Scan for the cell matching the given text and deliver its [x, y] coordinate at center. 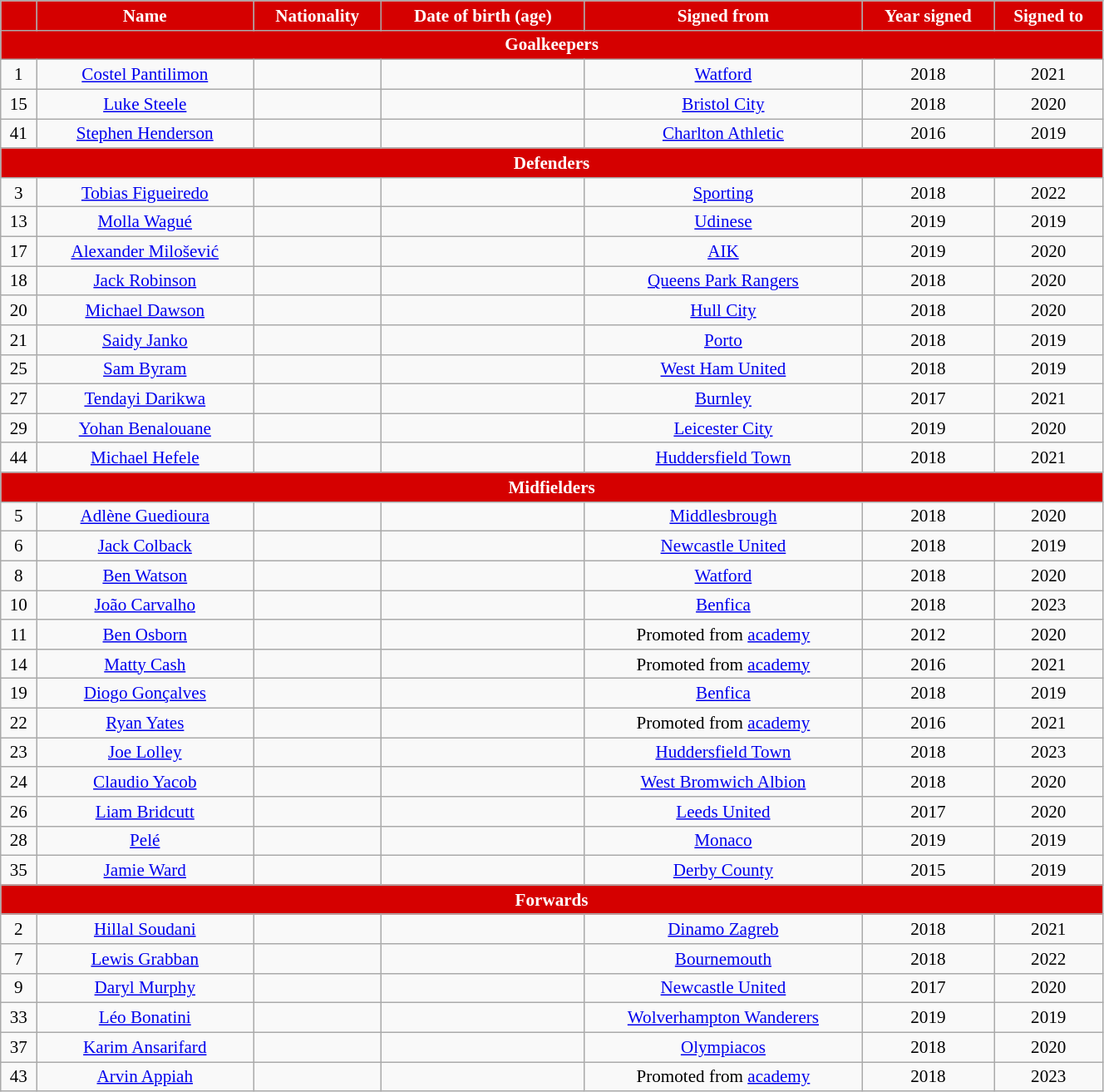
11 [18, 634]
9 [18, 988]
West Bromwich Albion [723, 782]
22 [18, 722]
Burnley [723, 399]
Léo Bonatini [145, 1018]
Sam Byram [145, 369]
Queens Park Rangers [723, 281]
Lewis Grabban [145, 958]
Adlène Guedioura [145, 516]
Yohan Benalouane [145, 427]
Tobias Figueiredo [145, 191]
Porto [723, 339]
Derby County [723, 870]
Date of birth (age) [483, 15]
23 [18, 752]
Ben Watson [145, 576]
Sporting [723, 191]
Monaco [723, 840]
27 [18, 399]
Year signed [928, 15]
Michael Hefele [145, 457]
Jack Colback [145, 546]
Name [145, 15]
18 [18, 281]
33 [18, 1018]
7 [18, 958]
João Carvalho [145, 605]
Jack Robinson [145, 281]
Saidy Janko [145, 339]
Wolverhampton Wanderers [723, 1018]
2015 [928, 870]
2012 [928, 634]
Middlesbrough [723, 516]
Daryl Murphy [145, 988]
1 [18, 75]
Olympiacos [723, 1046]
44 [18, 457]
2 [18, 928]
Bournemouth [723, 958]
24 [18, 782]
Defenders [552, 163]
29 [18, 427]
Arvin Appiah [145, 1076]
Matty Cash [145, 664]
Karim Ansarifard [145, 1046]
20 [18, 309]
5 [18, 516]
13 [18, 221]
Pelé [145, 840]
19 [18, 694]
AIK [723, 251]
6 [18, 546]
Leicester City [723, 427]
Alexander Milošević [145, 251]
Bristol City [723, 103]
14 [18, 664]
28 [18, 840]
Ben Osborn [145, 634]
15 [18, 103]
25 [18, 369]
Joe Lolley [145, 752]
Ryan Yates [145, 722]
Goalkeepers [552, 45]
37 [18, 1046]
West Ham United [723, 369]
21 [18, 339]
3 [18, 191]
41 [18, 133]
Midfielders [552, 487]
Signed from [723, 15]
Signed to [1048, 15]
Diogo Gonçalves [145, 694]
Costel Pantilimon [145, 75]
17 [18, 251]
Hull City [723, 309]
10 [18, 605]
Tendayi Darikwa [145, 399]
Luke Steele [145, 103]
Forwards [552, 900]
26 [18, 812]
Nationality [318, 15]
43 [18, 1076]
Claudio Yacob [145, 782]
Liam Bridcutt [145, 812]
Michael Dawson [145, 309]
35 [18, 870]
Jamie Ward [145, 870]
Udinese [723, 221]
Dinamo Zagreb [723, 928]
Stephen Henderson [145, 133]
8 [18, 576]
Molla Wagué [145, 221]
Charlton Athletic [723, 133]
Hillal Soudani [145, 928]
Leeds United [723, 812]
